Pinpoint the cell where the given text exists, returning its [x, y] midpoint coordinate. 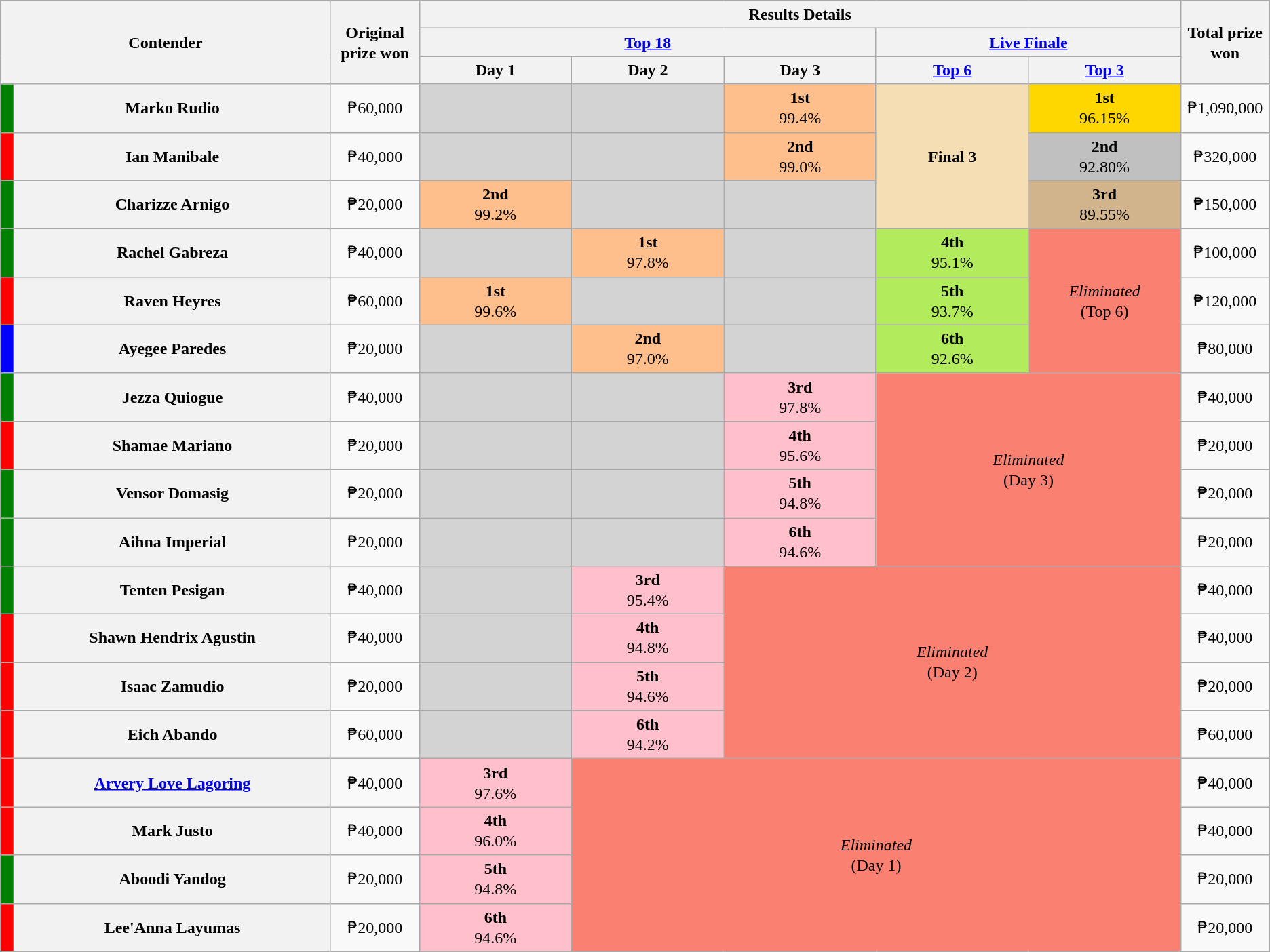
₱120,000 [1225, 301]
Day 3 [800, 71]
2nd97.0% [648, 349]
Results Details [800, 15]
Eliminated(Day 1) [877, 855]
3rd89.55% [1104, 205]
₱1,090,000 [1225, 108]
₱80,000 [1225, 349]
Rachel Gabreza [172, 252]
6th92.6% [952, 349]
1st99.4% [800, 108]
₱320,000 [1225, 156]
Top 18 [647, 42]
Live Finale [1028, 42]
1st99.6% [495, 301]
Marko Rudio [172, 108]
Aboodi Yandog [172, 879]
Eliminated(Top 6) [1104, 301]
5th94.6% [648, 686]
Shamae Mariano [172, 445]
Top 3 [1104, 71]
2nd99.2% [495, 205]
Charizze Arnigo [172, 205]
Lee'Anna Layumas [172, 928]
Day 2 [648, 71]
Mark Justo [172, 831]
2nd92.80% [1104, 156]
Original prize won [374, 42]
4th96.0% [495, 831]
Day 1 [495, 71]
₱150,000 [1225, 205]
4th95.6% [800, 445]
6th94.2% [648, 735]
Isaac Zamudio [172, 686]
Top 6 [952, 71]
3rd95.4% [648, 590]
Raven Heyres [172, 301]
Vensor Domasig [172, 494]
2nd99.0% [800, 156]
Ian Manibale [172, 156]
Jezza Quiogue [172, 397]
3rd97.8% [800, 397]
₱100,000 [1225, 252]
Contender [166, 42]
Final 3 [952, 156]
Tenten Pesigan [172, 590]
Shawn Hendrix Agustin [172, 639]
1st96.15% [1104, 108]
3rd97.6% [495, 782]
Ayegee Paredes [172, 349]
1st97.8% [648, 252]
Eliminated(Day 3) [1028, 469]
Eich Abando [172, 735]
Eliminated(Day 2) [952, 662]
Arvery Love Lagoring [172, 782]
Aihna Imperial [172, 542]
4th95.1% [952, 252]
4th94.8% [648, 639]
5th93.7% [952, 301]
Total prize won [1225, 42]
